Extract the (x, y) coordinate from the center of the cell holding the provided text.  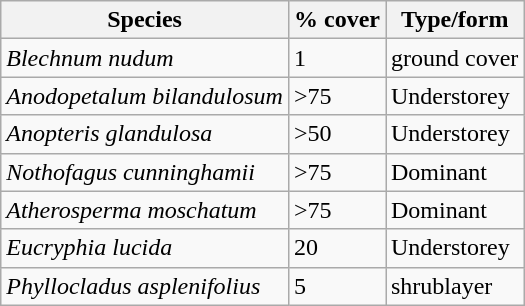
ground cover (455, 58)
Anodopetalum bilandulosum (145, 96)
>50 (336, 134)
% cover (336, 20)
Eucryphia lucida (145, 248)
shrublayer (455, 286)
20 (336, 248)
Nothofagus cunninghamii (145, 172)
Atherosperma moschatum (145, 210)
5 (336, 286)
1 (336, 58)
Phyllocladus asplenifolius (145, 286)
Anopteris glandulosa (145, 134)
Species (145, 20)
Blechnum nudum (145, 58)
Type/form (455, 20)
